Provide the (x, y) coordinate of the cell's center where the given text is located.  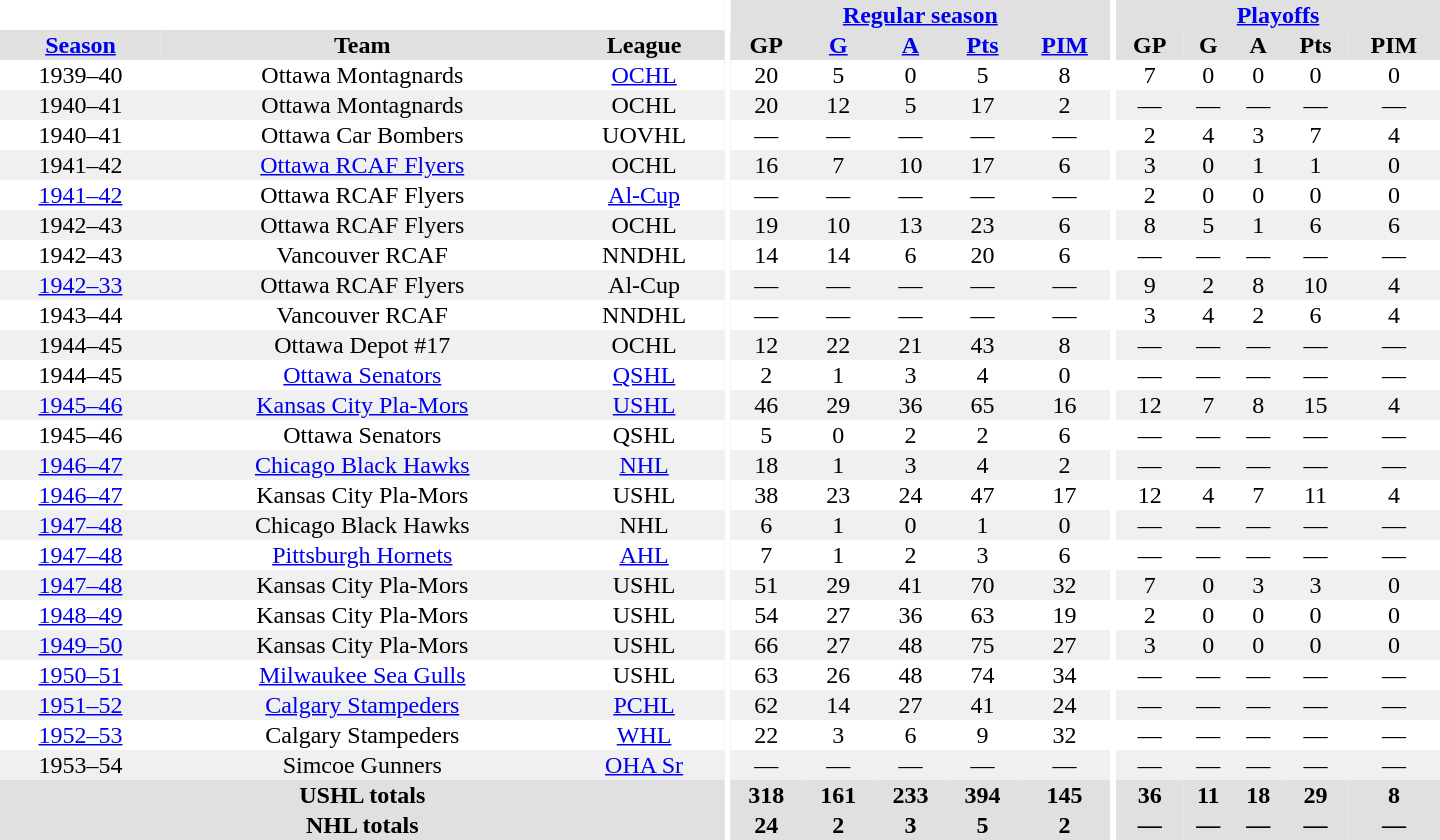
233 (910, 795)
51 (766, 585)
1948–49 (80, 615)
54 (766, 615)
38 (766, 495)
145 (1065, 795)
Ottawa Depot #17 (362, 345)
65 (983, 405)
NHL totals (362, 825)
1953–54 (80, 765)
1951–52 (80, 705)
46 (766, 405)
318 (766, 795)
Team (362, 45)
66 (766, 645)
OHA Sr (644, 765)
1950–51 (80, 675)
74 (983, 675)
13 (910, 225)
161 (838, 795)
Playoffs (1278, 15)
34 (1065, 675)
1943–44 (80, 315)
70 (983, 585)
1939–40 (80, 75)
1952–53 (80, 735)
15 (1316, 405)
1949–50 (80, 645)
26 (838, 675)
PCHL (644, 705)
75 (983, 645)
Milwaukee Sea Gulls (362, 675)
Regular season (920, 15)
43 (983, 345)
USHL totals (362, 795)
UOVHL (644, 135)
Ottawa Car Bombers (362, 135)
21 (910, 345)
394 (983, 795)
WHL (644, 735)
47 (983, 495)
Simcoe Gunners (362, 765)
Season (80, 45)
Pittsburgh Hornets (362, 555)
League (644, 45)
AHL (644, 555)
1942–33 (80, 285)
62 (766, 705)
